Pinpoint the cell where the given text exists, returning its [X, Y] midpoint coordinate. 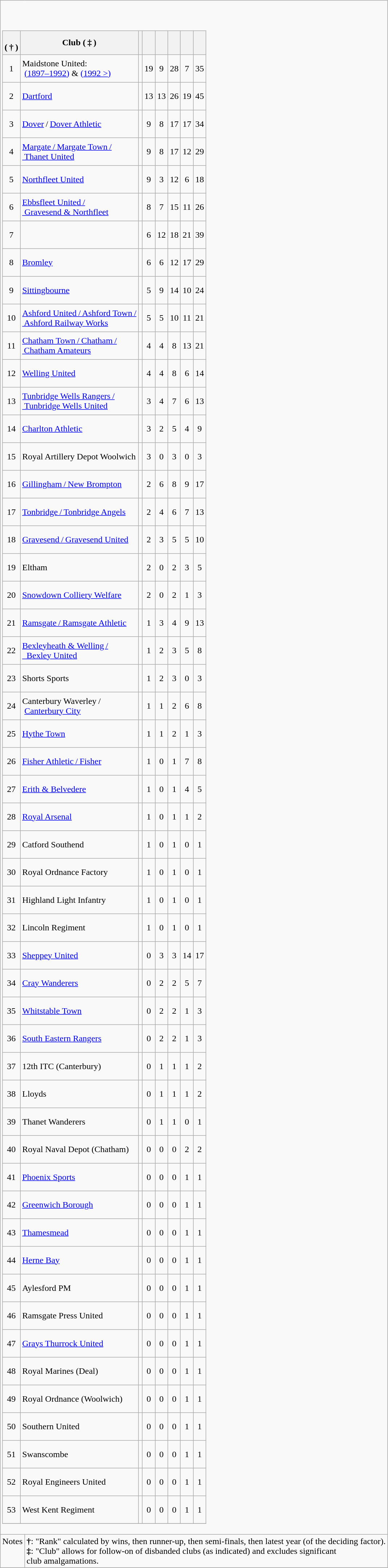
Gillingham / New Brompton [79, 484]
Royal Ordnance (Woolwich) [79, 1398]
30 [12, 872]
Club ( ‡ ) [79, 43]
West Kent Regiment [79, 1509]
Welling United [79, 373]
South Eastern Rangers [79, 1038]
22 [12, 650]
Lloyds [79, 1094]
36 [12, 1038]
Royal Marines (Deal) [79, 1371]
33 [12, 955]
Chatham Town / Chatham / Chatham Amateurs [79, 345]
47 [12, 1343]
Royal Ordnance Factory [79, 872]
16 [12, 484]
Erith & Belvedere [79, 789]
Royal Naval Depot (Chatham) [79, 1149]
Eltham [79, 567]
41 [12, 1177]
25 [12, 733]
46 [12, 1315]
Royal Artillery Depot Woolwich [79, 456]
Cray Wanderers [79, 983]
Dartford [79, 96]
Charlton Athletic [79, 429]
Margate / Margate Town / Thanet United [79, 151]
27 [12, 789]
Greenwich Borough [79, 1205]
Shorts Sports [79, 678]
53 [12, 1509]
Hythe Town [79, 733]
Maidstone United: (1897–1992) & (1992 >) [79, 68]
Southern United [79, 1426]
( † ) [12, 43]
Dover / Dover Athletic [79, 124]
Highland Light Infantry [79, 900]
Fisher Athletic / Fisher [79, 761]
Phoenix Sports [79, 1177]
12th ITC (Canterbury) [79, 1066]
49 [12, 1398]
Grays Thurrock United [79, 1343]
Whitstable Town [79, 1010]
Snowdown Colliery Welfare [79, 595]
Royal Engineers United [79, 1482]
Sittingbourne [79, 290]
44 [12, 1260]
Tonbridge / Tonbridge Angels [79, 512]
50 [12, 1426]
Thamesmead [79, 1232]
Royal Arsenal [79, 817]
Tunbridge Wells Rangers / Tunbridge Wells United [79, 401]
Herne Bay [79, 1260]
Canterbury Waverley / Canterbury City [79, 706]
23 [12, 678]
32 [12, 927]
Gravesend / Gravesend United [79, 539]
Sheppey United [79, 955]
Ramsgate / Ramsgate Athletic [79, 622]
Ebbsfleet United / Gravesend & Northfleet [79, 207]
40 [12, 1149]
Catford Southend [79, 844]
Swanscombe [79, 1454]
Aylesford PM [79, 1288]
20 [12, 595]
43 [12, 1232]
Bromley [79, 262]
Notes [12, 1551]
Thanet Wanderers [79, 1121]
48 [12, 1371]
38 [12, 1094]
Bexleyheath & Welling / Bexley United [79, 650]
52 [12, 1482]
51 [12, 1454]
Northfleet United [79, 179]
42 [12, 1205]
Lincoln Regiment [79, 927]
37 [12, 1066]
31 [12, 900]
Ashford United / Ashford Town / Ashford Railway Works [79, 318]
Ramsgate Press United [79, 1315]
